Search for the cell housing the specified text and yield its [X, Y] center coordinate. 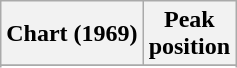
Peak position [189, 34]
Chart (1969) [72, 34]
